Search for the cell housing the specified text and yield its (x, y) center coordinate. 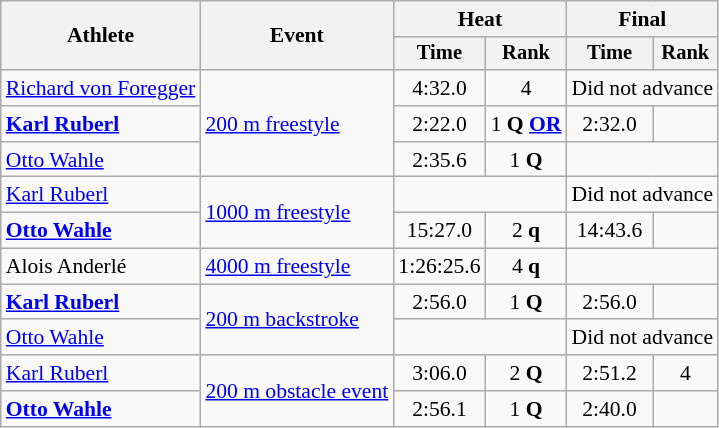
14:43.6 (610, 231)
2 Q (526, 373)
Final (643, 19)
2 q (526, 231)
Alois Anderlé (101, 267)
2:51.2 (610, 373)
200 m freestyle (296, 124)
15:27.0 (439, 231)
Richard von Foregger (101, 88)
1 Q OR (526, 124)
2:40.0 (610, 409)
4000 m freestyle (296, 267)
Event (296, 36)
2:22.0 (439, 124)
3:06.0 (439, 373)
200 m backstroke (296, 320)
2:56.1 (439, 409)
1:26:25.6 (439, 267)
4:32.0 (439, 88)
2:35.6 (439, 160)
Heat (480, 19)
Athlete (101, 36)
1000 m freestyle (296, 212)
200 m obstacle event (296, 390)
2:32.0 (610, 124)
4 q (526, 267)
